From the cell containing the given text, extract its center point as [X, Y] coordinate. 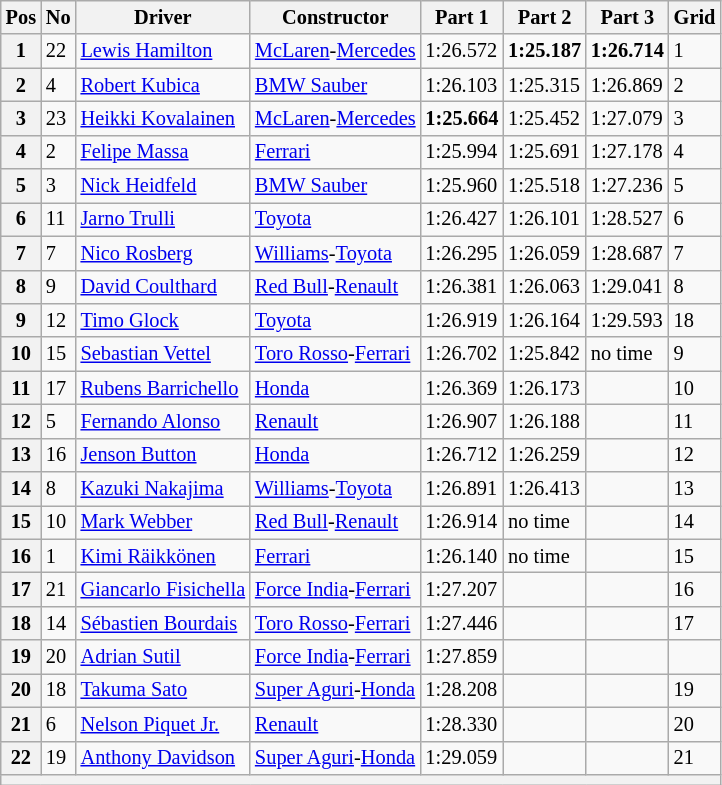
1:25.518 [544, 186]
1:27.178 [628, 152]
1:26.164 [544, 320]
1:25.187 [544, 51]
1:26.714 [628, 51]
Lewis Hamilton [163, 51]
Nick Heidfeld [163, 186]
1:26.381 [462, 287]
1:26.103 [462, 85]
1:26.140 [462, 556]
1:26.188 [544, 421]
Timo Glock [163, 320]
Fernando Alonso [163, 421]
Sébastien Bourdais [163, 623]
1:26.891 [462, 489]
1:26.413 [544, 489]
Takuma Sato [163, 690]
Sebastian Vettel [163, 354]
1:26.712 [462, 455]
Grid [695, 17]
Part 3 [628, 17]
Jarno Trulli [163, 219]
Anthony Davidson [163, 758]
1:26.572 [462, 51]
1:29.593 [628, 320]
Kimi Räikkönen [163, 556]
Driver [163, 17]
1:25.960 [462, 186]
Felipe Massa [163, 152]
1:26.919 [462, 320]
1:26.101 [544, 219]
Heikki Kovalainen [163, 118]
1:28.208 [462, 690]
Rubens Barrichello [163, 388]
1:25.664 [462, 118]
No [58, 17]
Pos [21, 17]
David Coulthard [163, 287]
1:26.259 [544, 455]
1:25.994 [462, 152]
1:26.173 [544, 388]
Mark Webber [163, 522]
1:26.914 [462, 522]
Nico Rosberg [163, 253]
Giancarlo Fisichella [163, 589]
1:27.446 [462, 623]
1:27.859 [462, 657]
1:27.207 [462, 589]
1:26.063 [544, 287]
1:25.842 [544, 354]
1:28.330 [462, 724]
1:26.702 [462, 354]
1:27.236 [628, 186]
1:26.869 [628, 85]
1:26.059 [544, 253]
Adrian Sutil [163, 657]
1:29.059 [462, 758]
1:28.687 [628, 253]
1:26.427 [462, 219]
Robert Kubica [163, 85]
1:25.452 [544, 118]
1:26.369 [462, 388]
1:28.527 [628, 219]
Part 1 [462, 17]
Nelson Piquet Jr. [163, 724]
1:26.907 [462, 421]
1:25.691 [544, 152]
1:29.041 [628, 287]
1:25.315 [544, 85]
1:26.295 [462, 253]
Kazuki Nakajima [163, 489]
Part 2 [544, 17]
1:27.079 [628, 118]
Jenson Button [163, 455]
23 [58, 118]
Constructor [335, 17]
